Search for the cell housing the specified text and yield its (X, Y) center coordinate. 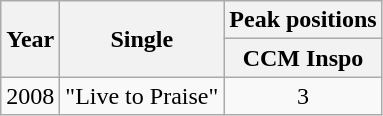
"Live to Praise" (142, 96)
Peak positions (303, 20)
3 (303, 96)
CCM Inspo (303, 58)
Single (142, 39)
2008 (30, 96)
Year (30, 39)
